Return [x, y] of the center of cell containing provided text 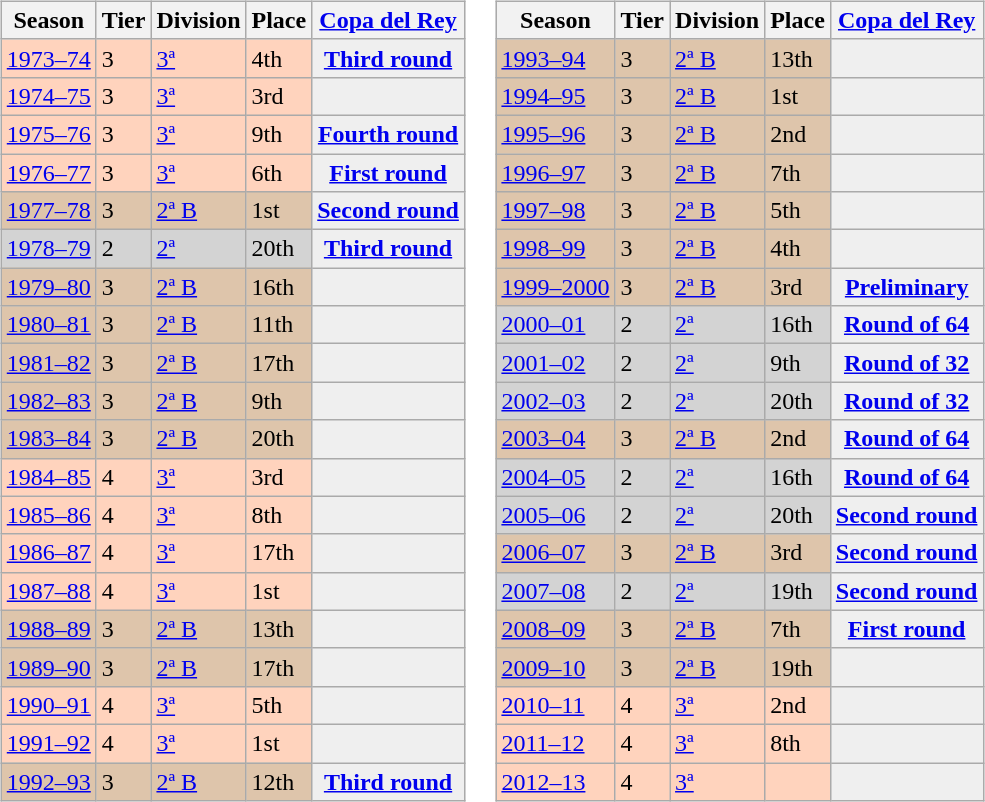
1999–2000 [556, 287]
Fourth round [388, 134]
1987–88 [48, 591]
2003–04 [556, 439]
2011–12 [556, 743]
1978–79 [48, 249]
2006–07 [556, 553]
Preliminary [906, 287]
1989–90 [48, 667]
2009–10 [556, 667]
2010–11 [556, 705]
1975–76 [48, 134]
1995–96 [556, 134]
2002–03 [556, 401]
1983–84 [48, 439]
2005–06 [556, 515]
2004–05 [556, 477]
1981–82 [48, 363]
1984–85 [48, 477]
1991–92 [48, 743]
2012–13 [556, 781]
1992–93 [48, 781]
1988–89 [48, 629]
1980–81 [48, 325]
1982–83 [48, 401]
1986–87 [48, 553]
12th [279, 781]
1993–94 [556, 58]
1994–95 [556, 96]
2001–02 [556, 363]
1990–91 [48, 705]
1977–78 [48, 211]
11th [279, 325]
1979–80 [48, 287]
6th [279, 173]
1974–75 [48, 96]
1998–99 [556, 249]
1985–86 [48, 515]
2000–01 [556, 325]
1996–97 [556, 173]
1976–77 [48, 173]
2007–08 [556, 591]
2008–09 [556, 629]
1997–98 [556, 211]
1973–74 [48, 58]
